From the cell containing the given text, extract its center point as (x, y) coordinate. 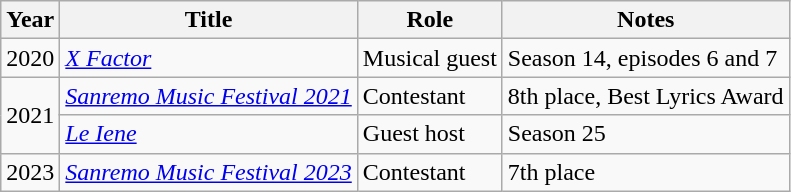
Le Iene (208, 134)
Year (30, 20)
X Factor (208, 58)
Sanremo Music Festival 2021 (208, 96)
2020 (30, 58)
Musical guest (430, 58)
2021 (30, 115)
Guest host (430, 134)
Title (208, 20)
Role (430, 20)
7th place (646, 172)
8th place, Best Lyrics Award (646, 96)
Season 25 (646, 134)
Sanremo Music Festival 2023 (208, 172)
Season 14, episodes 6 and 7 (646, 58)
Notes (646, 20)
2023 (30, 172)
